For the text-containing cell, return its midpoint in [x, y] coordinate format. 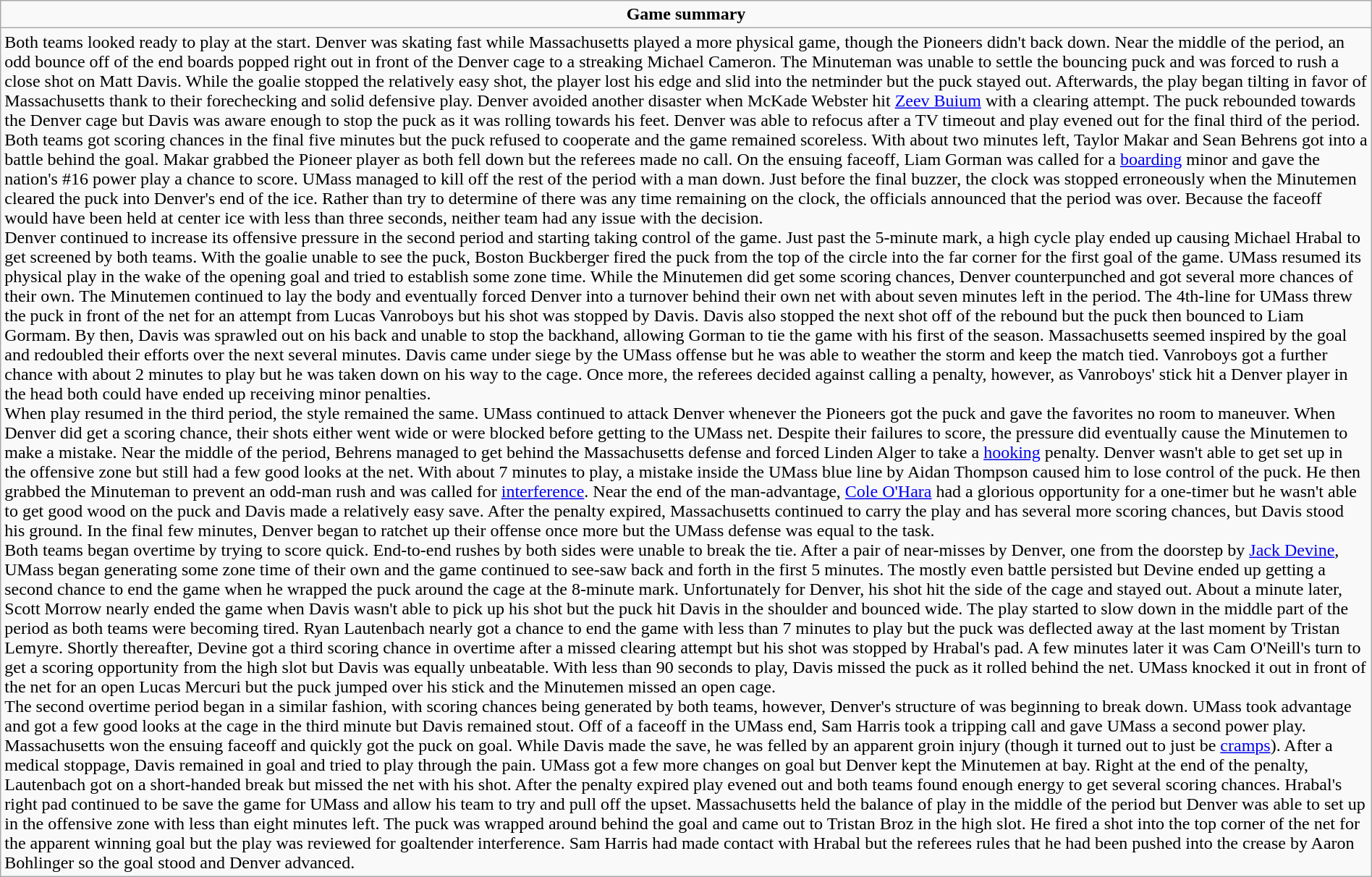
Game summary [686, 14]
